Find where the given text appears and provide that cell's center as (X, Y) coordinate. 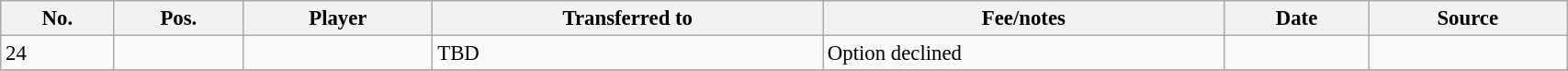
Date (1297, 18)
Pos. (178, 18)
No. (57, 18)
Fee/notes (1024, 18)
Transferred to (628, 18)
TBD (628, 53)
Player (338, 18)
Option declined (1024, 53)
Source (1468, 18)
24 (57, 53)
